Detect which cell encompasses the target text, then output its [X, Y] center coordinate. 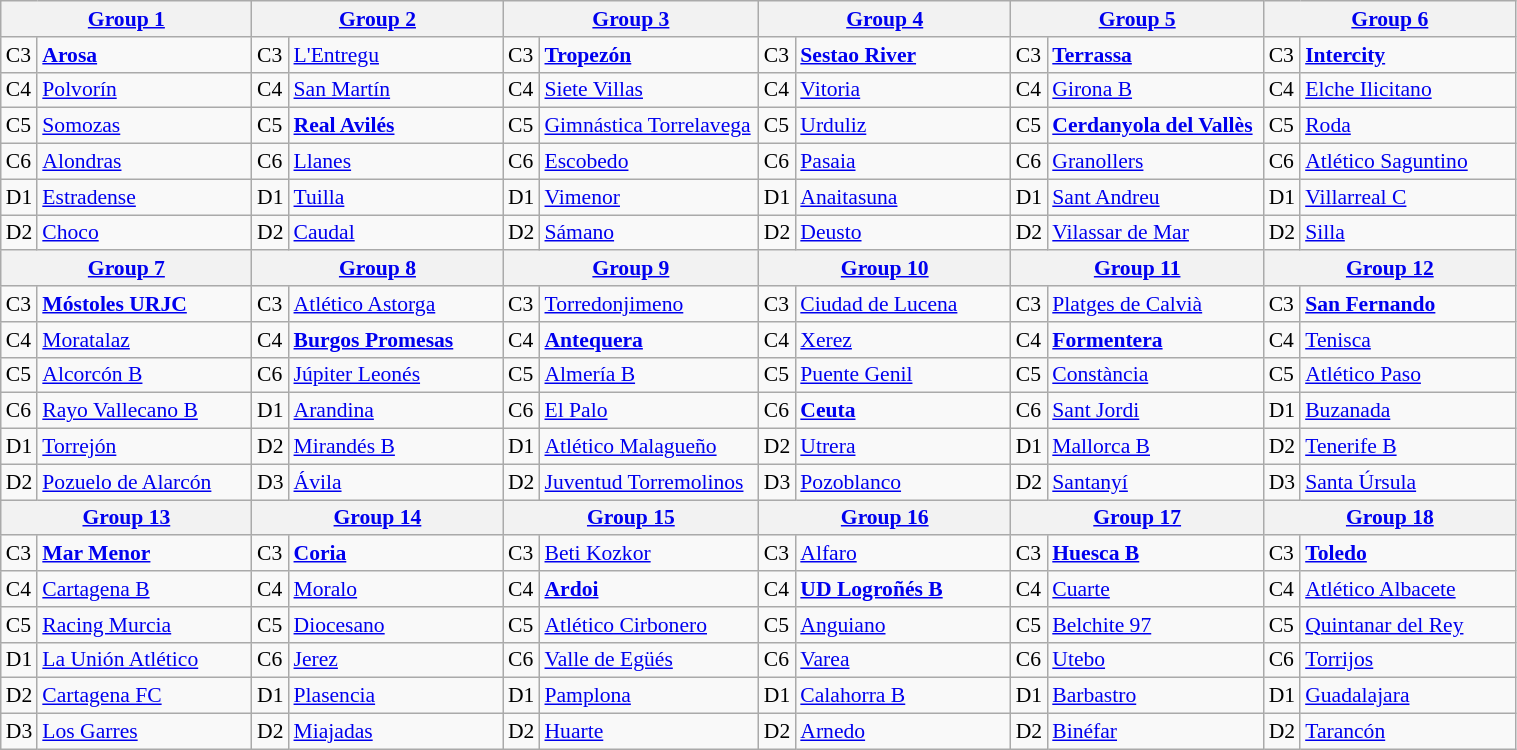
Atlético Albacete [1408, 589]
Estradense [144, 197]
Group 16 [885, 518]
Atlético Astorga [395, 304]
Sestao River [902, 55]
Calahorra B [902, 696]
Sámano [648, 233]
San Fernando [1408, 304]
Binéfar [1155, 732]
Coria [395, 554]
Torredonjimeno [648, 304]
San Martín [395, 90]
Group 13 [126, 518]
Pozuelo de Alarcón [144, 482]
Group 3 [631, 19]
Moralo [395, 589]
Santa Úrsula [1408, 482]
Jerez [395, 660]
Tarancón [1408, 732]
Quintanar del Rey [1408, 625]
Group 12 [1390, 269]
Escobedo [648, 162]
Vilassar de Mar [1155, 233]
Atlético Cirbonero [648, 625]
Almería B [648, 375]
Mar Menor [144, 554]
Arnedo [902, 732]
Toledo [1408, 554]
UD Logroñés B [902, 589]
Huarte [648, 732]
Cerdanyola del Vallès [1155, 126]
Cartagena B [144, 589]
Anaitasuna [902, 197]
Tenisca [1408, 340]
Llanes [395, 162]
Caudal [395, 233]
Juventud Torremolinos [648, 482]
Siete Villas [648, 90]
Mallorca B [1155, 447]
Group 14 [378, 518]
Torrejón [144, 447]
Intercity [1408, 55]
Pasaia [902, 162]
Group 1 [126, 19]
Rayo Vallecano B [144, 411]
Platges de Calvià [1155, 304]
Utebo [1155, 660]
Alcorcón B [144, 375]
Group 6 [1390, 19]
Villarreal C [1408, 197]
Ardoi [648, 589]
Group 11 [1138, 269]
Cartagena FC [144, 696]
Formentera [1155, 340]
Polvorín [144, 90]
Granollers [1155, 162]
Racing Murcia [144, 625]
Varea [902, 660]
Choco [144, 233]
Group 17 [1138, 518]
Belchite 97 [1155, 625]
L'Entregu [395, 55]
Atlético Malagueño [648, 447]
Pozoblanco [902, 482]
Júpiter Leonés [395, 375]
Guadalajara [1408, 696]
Buzanada [1408, 411]
Silla [1408, 233]
Antequera [648, 340]
Group 9 [631, 269]
Huesca B [1155, 554]
Elche Ilicitano [1408, 90]
Group 8 [378, 269]
Plasencia [395, 696]
Miajadas [395, 732]
Pamplona [648, 696]
Group 18 [1390, 518]
Atlético Saguntino [1408, 162]
Puente Genil [902, 375]
Torrijos [1408, 660]
Tropezón [648, 55]
Group 5 [1138, 19]
Vimenor [648, 197]
Tenerife B [1408, 447]
Group 2 [378, 19]
Constància [1155, 375]
El Palo [648, 411]
Móstoles URJC [144, 304]
Girona B [1155, 90]
Somozas [144, 126]
Group 4 [885, 19]
Utrera [902, 447]
Valle de Egüés [648, 660]
Moratalaz [144, 340]
Tuilla [395, 197]
Deusto [902, 233]
Group 10 [885, 269]
Vitoria [902, 90]
Terrassa [1155, 55]
Ciudad de Lucena [902, 304]
Santanyí [1155, 482]
Mirandés B [395, 447]
Diocesano [395, 625]
Beti Kozkor [648, 554]
Ceuta [902, 411]
Group 15 [631, 518]
Alondras [144, 162]
Los Garres [144, 732]
Cuarte [1155, 589]
Alfaro [902, 554]
Ávila [395, 482]
Sant Jordi [1155, 411]
Xerez [902, 340]
La Unión Atlético [144, 660]
Real Avilés [395, 126]
Arosa [144, 55]
Gimnástica Torrelavega [648, 126]
Anguiano [902, 625]
Group 7 [126, 269]
Roda [1408, 126]
Urduliz [902, 126]
Atlético Paso [1408, 375]
Arandina [395, 411]
Barbastro [1155, 696]
Burgos Promesas [395, 340]
Sant Andreu [1155, 197]
